Return (X, Y) of the center of cell containing provided text 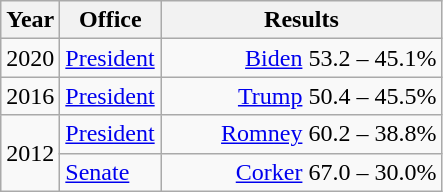
Results (302, 20)
2020 (30, 58)
Trump 50.4 – 45.5% (302, 96)
Corker 67.0 – 30.0% (302, 172)
Office (110, 20)
2012 (30, 153)
Year (30, 20)
Biden 53.2 – 45.1% (302, 58)
Romney 60.2 – 38.8% (302, 134)
Senate (110, 172)
2016 (30, 96)
